Output the (X, Y) coordinate of the center of the cell containing the given text.  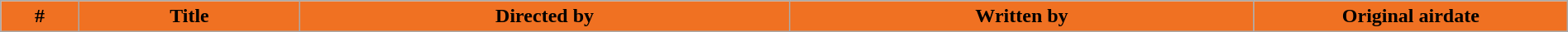
Directed by (545, 16)
Original airdate (1411, 16)
Title (189, 16)
# (40, 16)
Written by (1022, 16)
